Extract the (X, Y) coordinate from the center of the cell holding the provided text.  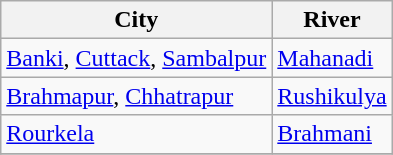
City (136, 20)
Mahanadi (332, 58)
Rushikulya (332, 96)
River (332, 20)
Banki, Cuttack, Sambalpur (136, 58)
Brahmapur, Chhatrapur (136, 96)
Brahmani (332, 134)
Rourkela (136, 134)
